Search for the cell housing the specified text and yield its (X, Y) center coordinate. 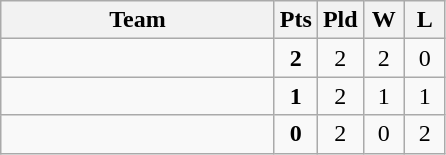
Team (138, 20)
W (384, 20)
L (424, 20)
Pts (296, 20)
Pld (340, 20)
